Extract the [x, y] coordinate from the center of the cell holding the provided text.  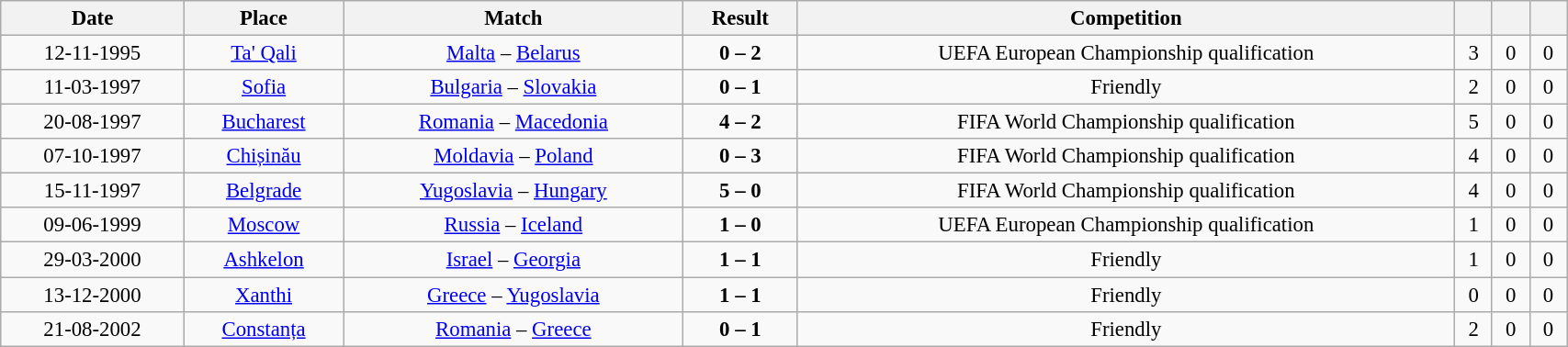
21-08-2002 [93, 329]
0 – 2 [740, 53]
5 [1473, 122]
20-08-1997 [93, 122]
Moscow [264, 225]
Yugoslavia – Hungary [513, 191]
Ashkelon [264, 260]
13-12-2000 [93, 295]
Sofia [264, 87]
0 – 3 [740, 156]
4 – 2 [740, 122]
1 – 0 [740, 225]
Israel – Georgia [513, 260]
5 – 0 [740, 191]
Match [513, 18]
Moldavia – Poland [513, 156]
Russia – Iceland [513, 225]
12-11-1995 [93, 53]
Greece – Yugoslavia [513, 295]
Romania – Macedonia [513, 122]
Belgrade [264, 191]
Constanța [264, 329]
Date [93, 18]
Malta – Belarus [513, 53]
15-11-1997 [93, 191]
11-03-1997 [93, 87]
Romania – Greece [513, 329]
07-10-1997 [93, 156]
Xanthi [264, 295]
09-06-1999 [93, 225]
Competition [1126, 18]
Place [264, 18]
3 [1473, 53]
Bulgaria – Slovakia [513, 87]
Bucharest [264, 122]
Ta' Qali [264, 53]
Chișinău [264, 156]
29-03-2000 [93, 260]
Result [740, 18]
